Locate the cell with the specified text and output its (x, y) center coordinate. 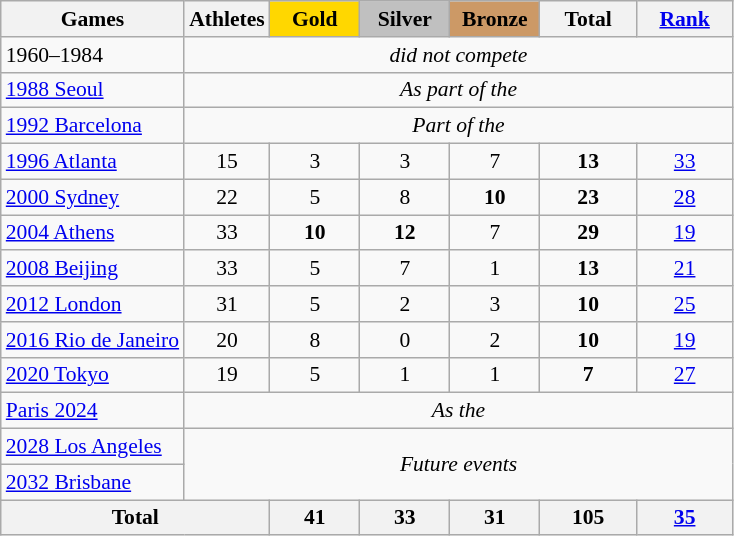
23 (588, 197)
2028 Los Angeles (92, 447)
41 (315, 518)
Paris 2024 (92, 411)
2016 Rio de Janeiro (92, 340)
1996 Atlanta (92, 162)
2020 Tokyo (92, 375)
29 (588, 233)
12 (405, 233)
As the (458, 411)
0 (405, 340)
Gold (315, 19)
2008 Beijing (92, 269)
25 (684, 304)
Athletes (227, 19)
1992 Barcelona (92, 126)
2032 Brisbane (92, 482)
1988 Seoul (92, 90)
Bronze (495, 19)
28 (684, 197)
Rank (684, 19)
did not compete (458, 55)
21 (684, 269)
20 (227, 340)
1960–1984 (92, 55)
Games (92, 19)
Part of the (458, 126)
27 (684, 375)
As part of the (458, 90)
2012 London (92, 304)
Future events (458, 464)
15 (227, 162)
2000 Sydney (92, 197)
2004 Athens (92, 233)
Silver (405, 19)
22 (227, 197)
105 (588, 518)
35 (684, 518)
